Return [x, y] of the center of cell containing provided text 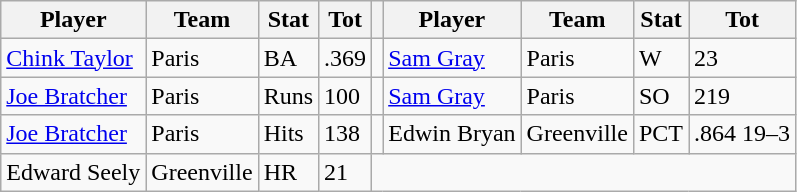
138 [346, 134]
100 [346, 96]
.864 19–3 [742, 134]
W [660, 58]
219 [742, 96]
SO [660, 96]
Chink Taylor [74, 58]
PCT [660, 134]
Edwin Bryan [452, 134]
Hits [288, 134]
21 [346, 172]
.369 [346, 58]
23 [742, 58]
HR [288, 172]
Runs [288, 96]
BA [288, 58]
Edward Seely [74, 172]
